Scan for the cell matching the given text and deliver its [X, Y] coordinate at center. 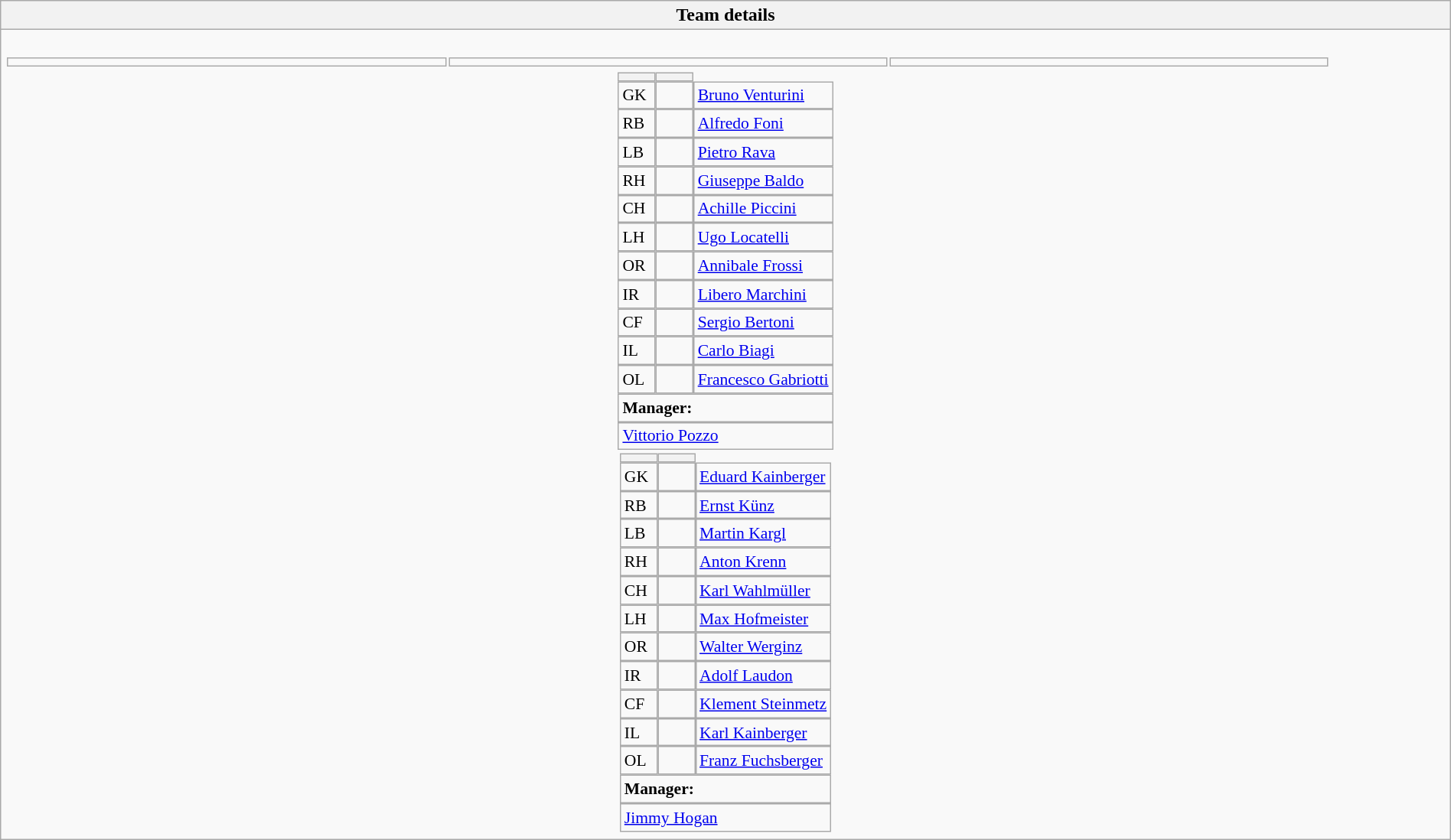
Anton Krenn [763, 562]
Jimmy Hogan [725, 817]
Bruno Venturini [763, 95]
Achille Piccini [763, 208]
Adolf Laudon [763, 675]
Klement Steinmetz [763, 704]
Ernst Künz [763, 505]
Karl Kainberger [763, 733]
Sergio Bertoni [763, 323]
Giuseppe Baldo [763, 181]
Team details [725, 15]
Walter Werginz [763, 647]
Carlo Biagi [763, 350]
Eduard Kainberger [763, 476]
Martin Kargl [763, 534]
Karl Wahlmüller [763, 591]
Alfredo Foni [763, 124]
Libero Marchini [763, 294]
Annibale Frossi [763, 266]
Max Hofmeister [763, 618]
Francesco Gabriotti [763, 379]
Pietro Rava [763, 151]
Vittorio Pozzo [725, 436]
Franz Fuchsberger [763, 760]
Ugo Locatelli [763, 237]
